Capture the cell that displays the provided text and extract its (X, Y) central coordinate. 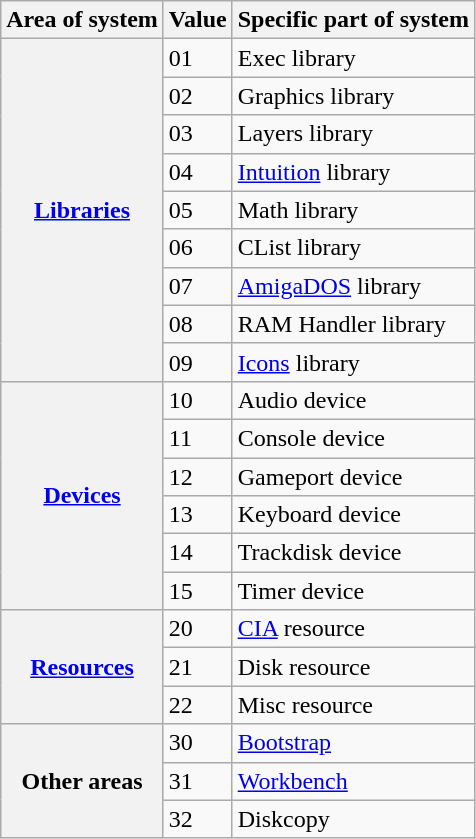
Other areas (82, 781)
Gameport device (353, 477)
Intuition library (353, 172)
Audio device (353, 400)
Devices (82, 495)
Exec library (353, 58)
Diskcopy (353, 819)
Resources (82, 667)
21 (198, 667)
09 (198, 362)
Disk resource (353, 667)
AmigaDOS library (353, 286)
04 (198, 172)
Timer device (353, 591)
Icons library (353, 362)
12 (198, 477)
32 (198, 819)
05 (198, 210)
Graphics library (353, 96)
22 (198, 705)
30 (198, 743)
08 (198, 324)
Libraries (82, 210)
Layers library (353, 134)
Bootstrap (353, 743)
15 (198, 591)
RAM Handler library (353, 324)
11 (198, 438)
Misc resource (353, 705)
CList library (353, 248)
Workbench (353, 781)
06 (198, 248)
Value (198, 20)
Trackdisk device (353, 553)
Keyboard device (353, 515)
Math library (353, 210)
02 (198, 96)
Console device (353, 438)
01 (198, 58)
CIA resource (353, 629)
20 (198, 629)
14 (198, 553)
10 (198, 400)
Specific part of system (353, 20)
13 (198, 515)
31 (198, 781)
03 (198, 134)
Area of system (82, 20)
07 (198, 286)
